Search for the cell housing the specified text and yield its (x, y) center coordinate. 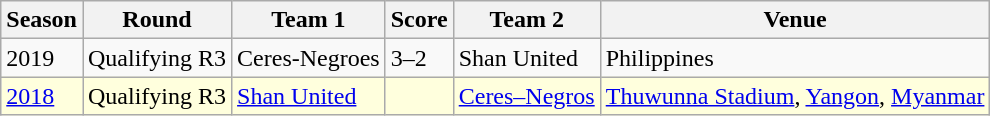
Team 1 (309, 20)
Ceres-Negroes (309, 58)
Round (156, 20)
Ceres–Negros (526, 96)
Score (419, 20)
Season (42, 20)
Venue (795, 20)
Thuwunna Stadium, Yangon, Myanmar (795, 96)
3–2 (419, 58)
2018 (42, 96)
Philippines (795, 58)
Team 2 (526, 20)
2019 (42, 58)
